Return [x, y] of the center of cell containing provided text 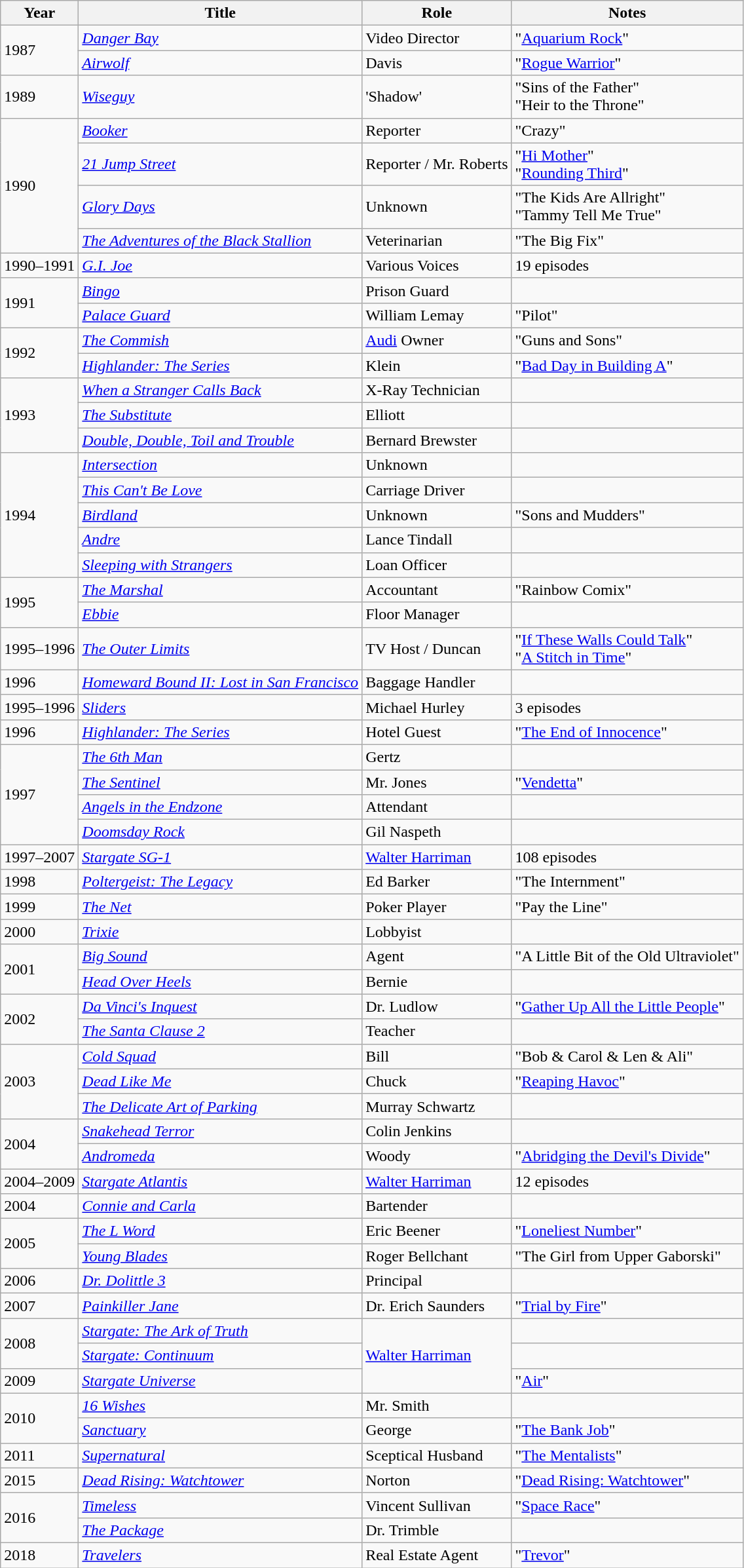
Klein [437, 365]
108 episodes [627, 857]
Carriage Driver [437, 490]
Homeward Bound II: Lost in San Francisco [220, 682]
Bernie [437, 982]
Wiseguy [220, 97]
3 episodes [627, 707]
Trixie [220, 932]
"Crazy" [627, 130]
Poker Player [437, 907]
2010 [39, 1418]
This Can't Be Love [220, 490]
2000 [39, 932]
Sanctuary [220, 1430]
Title [220, 13]
1990 [39, 185]
Snakehead Terror [220, 1131]
Bartender [437, 1206]
2015 [39, 1480]
Mr. Smith [437, 1405]
"The Bank Job" [627, 1430]
Sliders [220, 707]
Bill [437, 1056]
Loan Officer [437, 565]
The Commish [220, 340]
"Pilot" [627, 315]
"Dead Rising: Watchtower" [627, 1480]
Gil Naspeth [437, 832]
Ed Barker [437, 882]
Reporter / Mr. Roberts [437, 164]
Elliott [437, 415]
Woody [437, 1156]
Chuck [437, 1081]
"The Girl from Upper Gaborski" [627, 1256]
2001 [39, 969]
Prison Guard [437, 290]
"Pay the Line" [627, 907]
Hotel Guest [437, 732]
Big Sound [220, 957]
TV Host / Duncan [437, 649]
Stargate Universe [220, 1381]
"Air" [627, 1381]
Painkiller Jane [220, 1306]
Veterinarian [437, 240]
Lobbyist [437, 932]
2016 [39, 1518]
1998 [39, 882]
Sleeping with Strangers [220, 565]
Cold Squad [220, 1056]
Role [437, 13]
1991 [39, 303]
"Trial by Fire" [627, 1306]
"Rogue Warrior" [627, 63]
Vincent Sullivan [437, 1505]
"Guns and Sons" [627, 340]
"The Kids Are Allright""Tammy Tell Me True" [627, 207]
Reporter [437, 130]
Travelers [220, 1555]
1997–2007 [39, 857]
Mr. Jones [437, 782]
William Lemay [437, 315]
The Delicate Art of Parking [220, 1106]
Head Over Heels [220, 982]
2003 [39, 1081]
Airwolf [220, 63]
G.I. Joe [220, 265]
16 Wishes [220, 1405]
"Space Race" [627, 1505]
2007 [39, 1306]
Gertz [437, 757]
Birdland [220, 515]
'Shadow' [437, 97]
Roger Bellchant [437, 1256]
Accountant [437, 590]
Ebbie [220, 615]
1989 [39, 97]
Poltergeist: The Legacy [220, 882]
"The End of Innocence" [627, 732]
Supernatural [220, 1455]
Eric Beener [437, 1231]
Dr. Ludlow [437, 1006]
Notes [627, 13]
2005 [39, 1244]
Sceptical Husband [437, 1455]
Glory Days [220, 207]
"Aquarium Rock" [627, 38]
2009 [39, 1381]
Real Estate Agent [437, 1555]
"The Big Fix" [627, 240]
Connie and Carla [220, 1206]
Dr. Trimble [437, 1530]
Young Blades [220, 1256]
Intersection [220, 465]
The Sentinel [220, 782]
2018 [39, 1555]
2004–2009 [39, 1181]
Floor Manager [437, 615]
"Hi Mother""Rounding Third" [627, 164]
The L Word [220, 1231]
Colin Jenkins [437, 1131]
Stargate: Continuum [220, 1356]
When a Stranger Calls Back [220, 391]
Michael Hurley [437, 707]
Video Director [437, 38]
1990–1991 [39, 265]
"Bad Day in Building A" [627, 365]
2011 [39, 1455]
The Net [220, 907]
Baggage Handler [437, 682]
"The Mentalists" [627, 1455]
Lance Tindall [437, 540]
The Outer Limits [220, 649]
The Santa Clause 2 [220, 1031]
Danger Bay [220, 38]
21 Jump Street [220, 164]
Teacher [437, 1031]
"Vendetta" [627, 782]
Davis [437, 63]
Timeless [220, 1505]
Norton [437, 1480]
12 episodes [627, 1181]
1993 [39, 415]
Palace Guard [220, 315]
Andromeda [220, 1156]
1997 [39, 794]
2002 [39, 1019]
"The Internment" [627, 882]
1992 [39, 353]
Principal [437, 1281]
The Marshal [220, 590]
"Sons and Mudders" [627, 515]
Dr. Erich Saunders [437, 1306]
"A Little Bit of the Old Ultraviolet" [627, 957]
"Gather Up All the Little People" [627, 1006]
The Adventures of the Black Stallion [220, 240]
"Abridging the Devil's Divide" [627, 1156]
Attendant [437, 807]
Audi Owner [437, 340]
"Trevor" [627, 1555]
"Bob & Carol & Len & Ali" [627, 1056]
2006 [39, 1281]
Stargate SG-1 [220, 857]
Andre [220, 540]
1999 [39, 907]
Stargate: The Ark of Truth [220, 1331]
Dead Rising: Watchtower [220, 1480]
"If These Walls Could Talk""A Stitch in Time" [627, 649]
"Loneliest Number" [627, 1231]
"Reaping Havoc" [627, 1081]
The Package [220, 1530]
Da Vinci's Inquest [220, 1006]
Doomsday Rock [220, 832]
The 6th Man [220, 757]
19 episodes [627, 265]
Booker [220, 130]
Angels in the Endzone [220, 807]
X-Ray Technician [437, 391]
1995 [39, 602]
Year [39, 13]
Bernard Brewster [437, 440]
Dr. Dolittle 3 [220, 1281]
Double, Double, Toil and Trouble [220, 440]
1987 [39, 50]
The Substitute [220, 415]
Murray Schwartz [437, 1106]
Agent [437, 957]
2008 [39, 1343]
Stargate Atlantis [220, 1181]
Dead Like Me [220, 1081]
"Sins of the Father""Heir to the Throne" [627, 97]
Various Voices [437, 265]
Bingo [220, 290]
George [437, 1430]
"Rainbow Comix" [627, 590]
1994 [39, 515]
